Determine the (X, Y) coordinate at the center of the cell enclosing the given text.  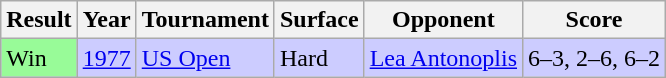
6–3, 2–6, 6–2 (594, 58)
Opponent (443, 20)
Year (106, 20)
Hard (319, 58)
US Open (205, 58)
Win (39, 58)
1977 (106, 58)
Score (594, 20)
Tournament (205, 20)
Result (39, 20)
Lea Antonoplis (443, 58)
Surface (319, 20)
